Identify which cell holds the provided text, then report its [X, Y] central coordinate. 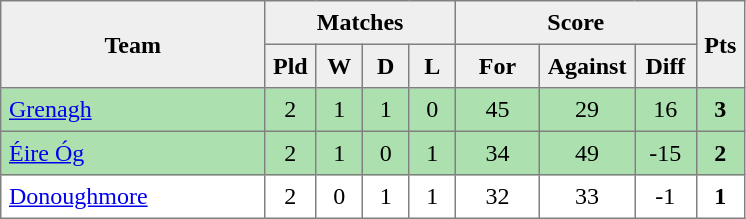
Score [576, 23]
D [385, 66]
3 [720, 110]
W [339, 66]
16 [666, 110]
32 [497, 197]
45 [497, 110]
Grenagh [133, 110]
-1 [666, 197]
Pld [290, 66]
34 [497, 153]
-15 [666, 153]
Team [133, 44]
Pts [720, 44]
Against [586, 66]
33 [586, 197]
For [497, 66]
49 [586, 153]
Donoughmore [133, 197]
Éire Óg [133, 153]
L [432, 66]
Diff [666, 66]
29 [586, 110]
Matches [360, 23]
